Find where the given text appears and provide that cell's center as [X, Y] coordinate. 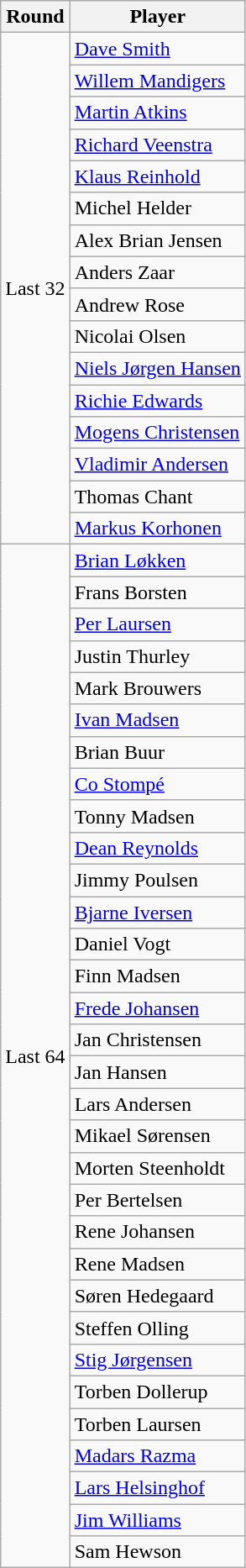
Nicolai Olsen [158, 336]
Steffen Olling [158, 1328]
Jan Christensen [158, 1040]
Bjarne Iversen [158, 912]
Finn Madsen [158, 976]
Søren Hedegaard [158, 1296]
Lars Andersen [158, 1104]
Vladimir Andersen [158, 465]
Brian Løkken [158, 560]
Dave Smith [158, 49]
Player [158, 17]
Daniel Vogt [158, 944]
Dean Reynolds [158, 848]
Per Bertelsen [158, 1200]
Ivan Madsen [158, 720]
Andrew Rose [158, 304]
Torben Laursen [158, 1424]
Alex Brian Jensen [158, 240]
Round [35, 17]
Jim Williams [158, 1520]
Martin Atkins [158, 113]
Tonny Madsen [158, 816]
Torben Dollerup [158, 1392]
Frans Borsten [158, 592]
Stig Jørgensen [158, 1360]
Markus Korhonen [158, 529]
Jan Hansen [158, 1072]
Rene Madsen [158, 1264]
Richard Veenstra [158, 145]
Mikael Sørensen [158, 1136]
Last 32 [35, 289]
Co Stompé [158, 784]
Last 64 [35, 1056]
Morten Steenholdt [158, 1168]
Klaus Reinhold [158, 176]
Mark Brouwers [158, 688]
Sam Hewson [158, 1552]
Thomas Chant [158, 497]
Niels Jørgen Hansen [158, 368]
Justin Thurley [158, 656]
Brian Buur [158, 752]
Jimmy Poulsen [158, 880]
Anders Zaar [158, 272]
Lars Helsinghof [158, 1488]
Richie Edwards [158, 401]
Frede Johansen [158, 1008]
Madars Razma [158, 1456]
Michel Helder [158, 208]
Mogens Christensen [158, 433]
Willem Mandigers [158, 81]
Per Laursen [158, 624]
Rene Johansen [158, 1232]
